Pinpoint the cell where the given text exists, returning its [X, Y] midpoint coordinate. 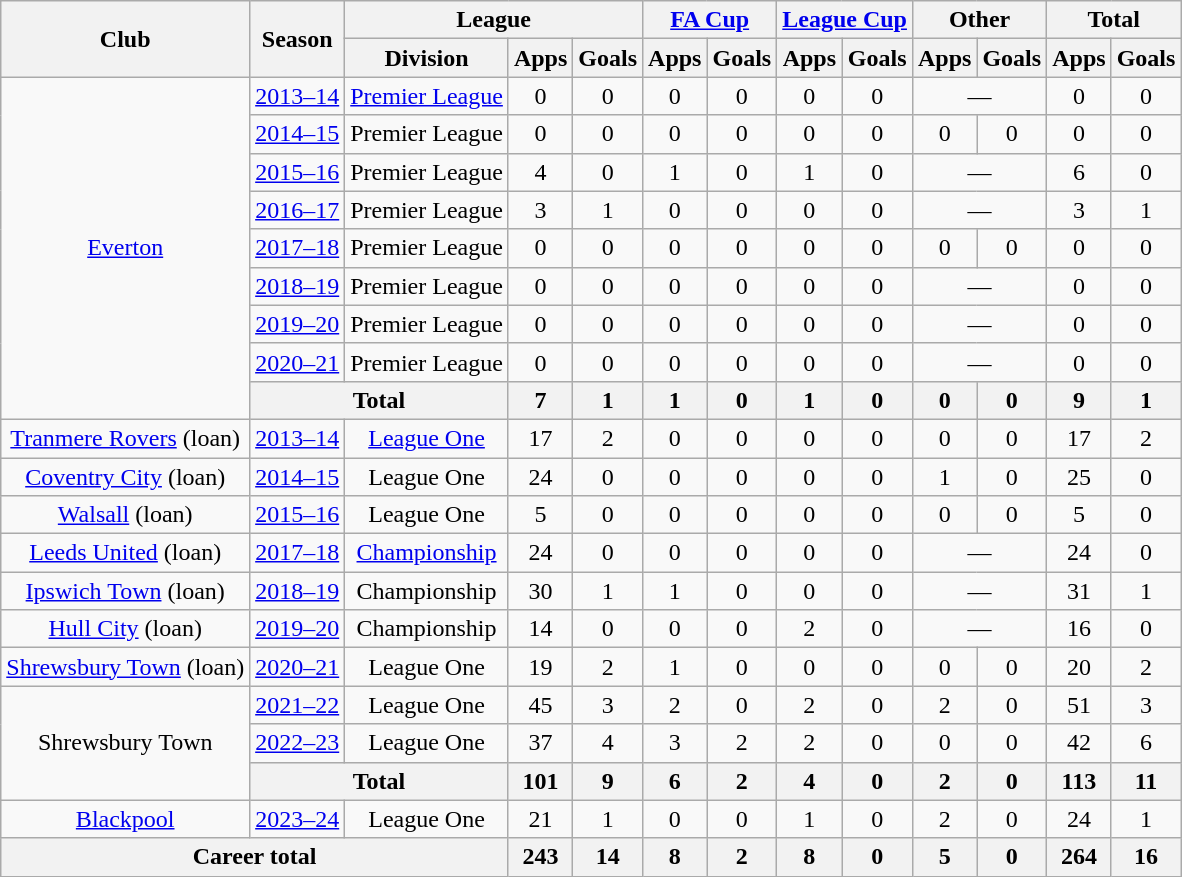
League [494, 20]
Coventry City (loan) [126, 477]
Leeds United (loan) [126, 553]
11 [1146, 781]
113 [1079, 781]
2016–17 [298, 210]
42 [1079, 743]
30 [540, 591]
League Cup [845, 20]
Club [126, 39]
Career total [255, 857]
Walsall (loan) [126, 515]
45 [540, 705]
Shrewsbury Town [126, 743]
FA Cup [710, 20]
Shrewsbury Town (loan) [126, 667]
Blackpool [126, 819]
20 [1079, 667]
19 [540, 667]
31 [1079, 591]
2022–23 [298, 743]
Other [979, 20]
2021–22 [298, 705]
21 [540, 819]
25 [1079, 477]
Tranmere Rovers (loan) [126, 438]
Hull City (loan) [126, 629]
2023–24 [298, 819]
Everton [126, 248]
Division [427, 58]
Season [298, 39]
243 [540, 857]
37 [540, 743]
264 [1079, 857]
7 [540, 400]
Ipswich Town (loan) [126, 591]
101 [540, 781]
51 [1079, 705]
